Extract the [x, y] coordinate from the center of the cell holding the provided text.  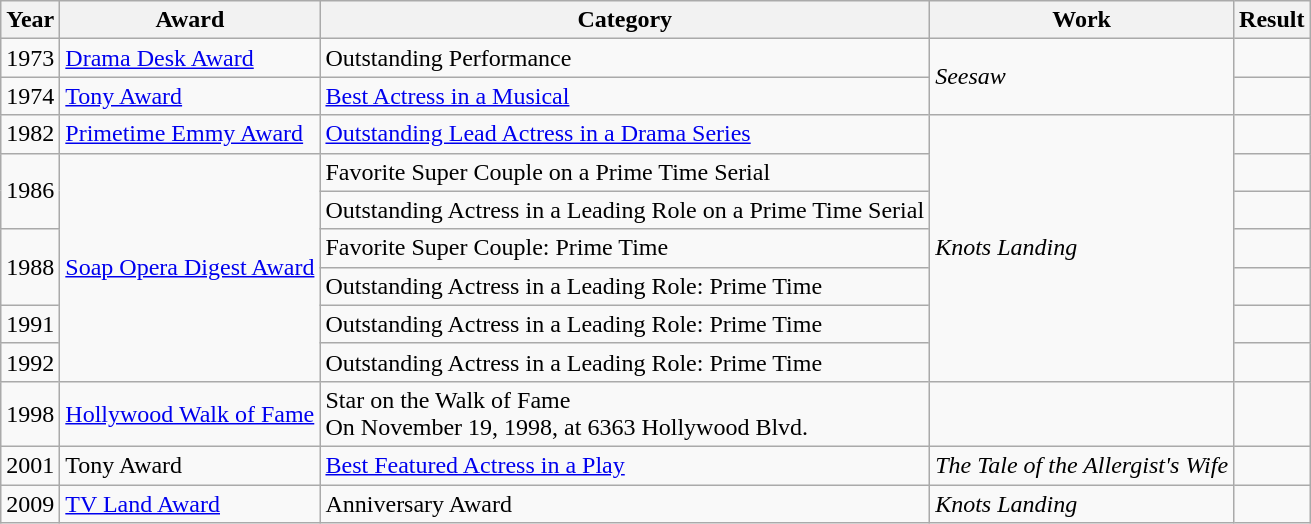
Category [625, 20]
Seesaw [1082, 77]
2009 [30, 503]
Best Featured Actress in a Play [625, 465]
Year [30, 20]
2001 [30, 465]
TV Land Award [190, 503]
Anniversary Award [625, 503]
1988 [30, 267]
Favorite Super Couple: Prime Time [625, 248]
1974 [30, 96]
Work [1082, 20]
1991 [30, 324]
The Tale of the Allergist's Wife [1082, 465]
Drama Desk Award [190, 58]
Outstanding Lead Actress in a Drama Series [625, 134]
Best Actress in a Musical [625, 96]
1982 [30, 134]
Hollywood Walk of Fame [190, 414]
Award [190, 20]
Result [1272, 20]
Soap Opera Digest Award [190, 267]
1973 [30, 58]
1992 [30, 362]
Star on the Walk of FameOn November 19, 1998, at 6363 Hollywood Blvd. [625, 414]
Outstanding Performance [625, 58]
1998 [30, 414]
Primetime Emmy Award [190, 134]
1986 [30, 191]
Favorite Super Couple on a Prime Time Serial [625, 172]
Outstanding Actress in a Leading Role on a Prime Time Serial [625, 210]
